Locate the cell with the specified text and output its (x, y) center coordinate. 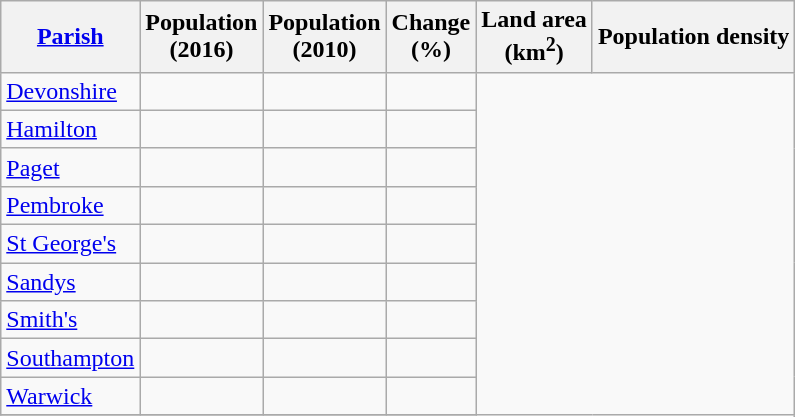
Population(2016) (202, 37)
Southampton (70, 358)
Land area(km2) (534, 37)
Population(2010) (324, 37)
Pembroke (70, 205)
Paget (70, 167)
Parish (70, 37)
Warwick (70, 396)
St George's (70, 244)
Population density (693, 37)
Smith's (70, 320)
Change(%) (431, 37)
Hamilton (70, 129)
Sandys (70, 282)
Devonshire (70, 91)
